Extract the (X, Y) coordinate from the center of the cell holding the provided text.  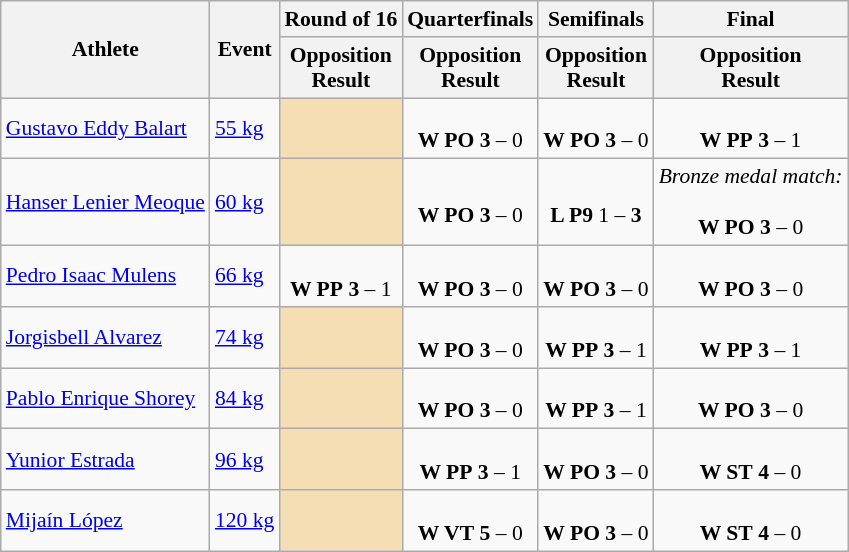
Jorgisbell Alvarez (106, 338)
66 kg (244, 276)
Event (244, 50)
84 kg (244, 398)
Pedro Isaac Mulens (106, 276)
Yunior Estrada (106, 460)
Quarterfinals (470, 19)
55 kg (244, 128)
74 kg (244, 338)
W VT 5 – 0 (470, 520)
120 kg (244, 520)
60 kg (244, 202)
Mijaín López (106, 520)
Athlete (106, 50)
Final (751, 19)
96 kg (244, 460)
Bronze medal match:W PO 3 – 0 (751, 202)
L P9 1 – 3 (596, 202)
Semifinals (596, 19)
Round of 16 (340, 19)
Gustavo Eddy Balart (106, 128)
Hanser Lenier Meoque (106, 202)
Pablo Enrique Shorey (106, 398)
